Identify which cell holds the provided text, then report its (x, y) central coordinate. 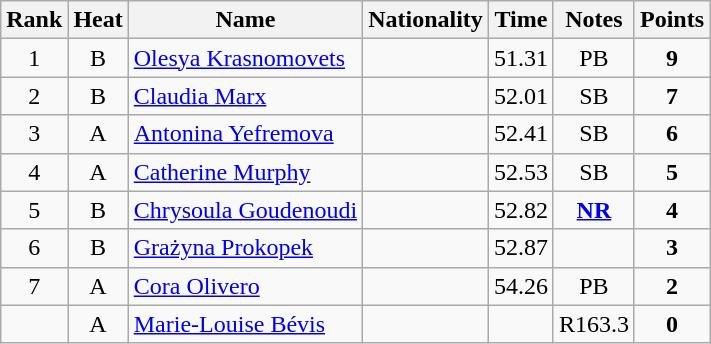
9 (672, 58)
52.41 (520, 134)
Nationality (426, 20)
52.53 (520, 172)
1 (34, 58)
Time (520, 20)
Heat (98, 20)
Catherine Murphy (245, 172)
Rank (34, 20)
R163.3 (594, 324)
Name (245, 20)
51.31 (520, 58)
Cora Olivero (245, 286)
Antonina Yefremova (245, 134)
Claudia Marx (245, 96)
52.87 (520, 248)
Chrysoula Goudenoudi (245, 210)
54.26 (520, 286)
Marie-Louise Bévis (245, 324)
NR (594, 210)
Olesya Krasnomovets (245, 58)
52.01 (520, 96)
0 (672, 324)
52.82 (520, 210)
Notes (594, 20)
Points (672, 20)
Grażyna Prokopek (245, 248)
